Extract the [x, y] coordinate from the center of the cell holding the provided text.  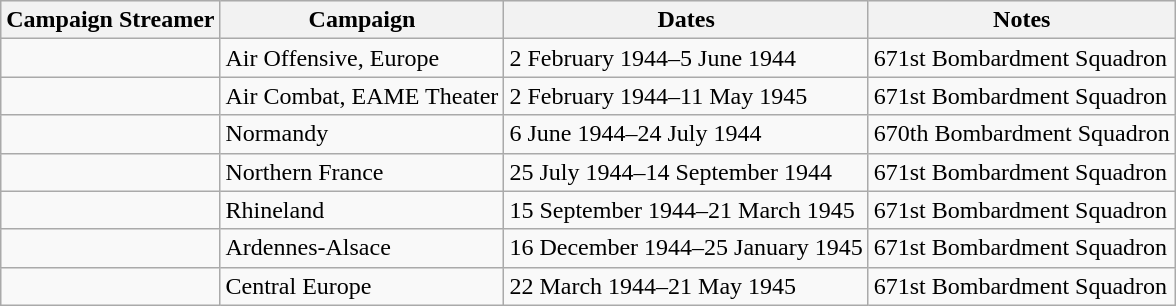
2 February 1944–11 May 1945 [686, 96]
Ardennes-Alsace [362, 248]
25 July 1944–14 September 1944 [686, 172]
Campaign Streamer [110, 20]
22 March 1944–21 May 1945 [686, 286]
Notes [1022, 20]
Campaign [362, 20]
6 June 1944–24 July 1944 [686, 134]
15 September 1944–21 March 1945 [686, 210]
Rhineland [362, 210]
2 February 1944–5 June 1944 [686, 58]
Central Europe [362, 286]
Air Combat, EAME Theater [362, 96]
670th Bombardment Squadron [1022, 134]
16 December 1944–25 January 1945 [686, 248]
Air Offensive, Europe [362, 58]
Northern France [362, 172]
Dates [686, 20]
Normandy [362, 134]
